Search for the cell housing the specified text and yield its [X, Y] center coordinate. 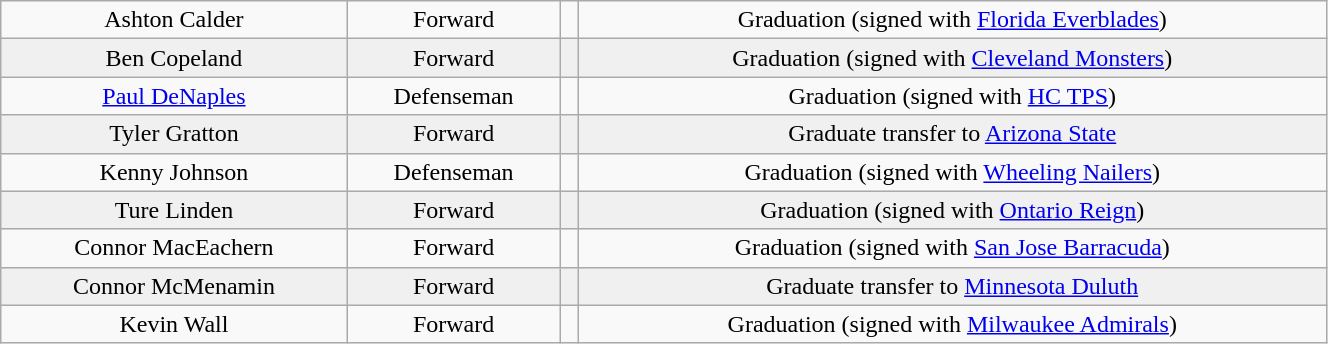
Tyler Gratton [174, 134]
Ben Copeland [174, 58]
Graduate transfer to Minnesota Duluth [952, 286]
Graduation (signed with Wheeling Nailers) [952, 172]
Kevin Wall [174, 324]
Graduation (signed with Florida Everblades) [952, 20]
Paul DeNaples [174, 96]
Graduation (signed with Milwaukee Admirals) [952, 324]
Graduation (signed with Cleveland Monsters) [952, 58]
Graduation (signed with HC TPS) [952, 96]
Kenny Johnson [174, 172]
Connor MacEachern [174, 248]
Graduation (signed with San Jose Barracuda) [952, 248]
Ashton Calder [174, 20]
Graduation (signed with Ontario Reign) [952, 210]
Ture Linden [174, 210]
Graduate transfer to Arizona State [952, 134]
Connor McMenamin [174, 286]
